Locate the cell with the specified text and output its [x, y] center coordinate. 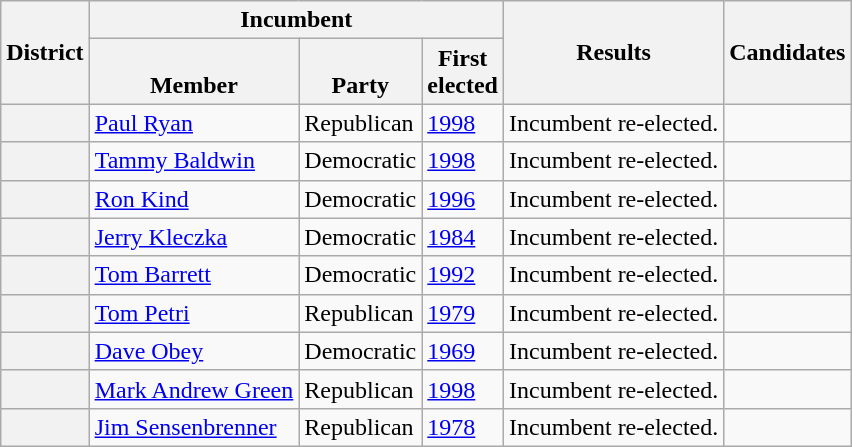
Ron Kind [194, 199]
1996 [463, 199]
1978 [463, 427]
Tammy Baldwin [194, 161]
Party [360, 72]
Jerry Kleczka [194, 237]
Dave Obey [194, 351]
Jim Sensenbrenner [194, 427]
Member [194, 72]
District [45, 52]
Tom Barrett [194, 275]
Tom Petri [194, 313]
Firstelected [463, 72]
Results [613, 52]
Candidates [788, 52]
Incumbent [296, 20]
Mark Andrew Green [194, 389]
1984 [463, 237]
1969 [463, 351]
1979 [463, 313]
Paul Ryan [194, 123]
1992 [463, 275]
